Identify which cell holds the provided text, then report its [x, y] central coordinate. 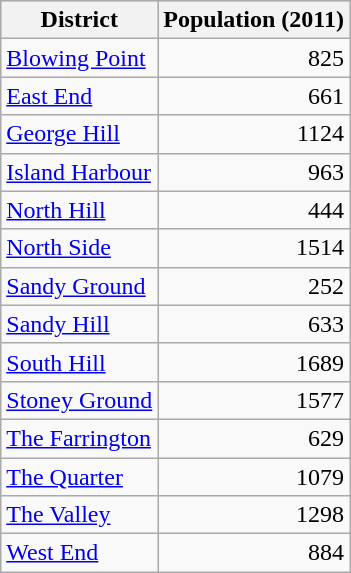
The Valley [80, 515]
1124 [254, 134]
444 [254, 210]
Island Harbour [80, 172]
Population (2011) [254, 20]
252 [254, 286]
1079 [254, 477]
884 [254, 553]
Sandy Hill [80, 324]
The Farrington [80, 438]
North Side [80, 248]
Stoney Ground [80, 400]
District [80, 20]
1514 [254, 248]
1689 [254, 362]
1577 [254, 400]
The Quarter [80, 477]
East End [80, 96]
Sandy Ground [80, 286]
Blowing Point [80, 58]
661 [254, 96]
West End [80, 553]
1298 [254, 515]
South Hill [80, 362]
North Hill [80, 210]
George Hill [80, 134]
963 [254, 172]
633 [254, 324]
825 [254, 58]
629 [254, 438]
